Determine the (x, y) coordinate at the center of the cell enclosing the given text.  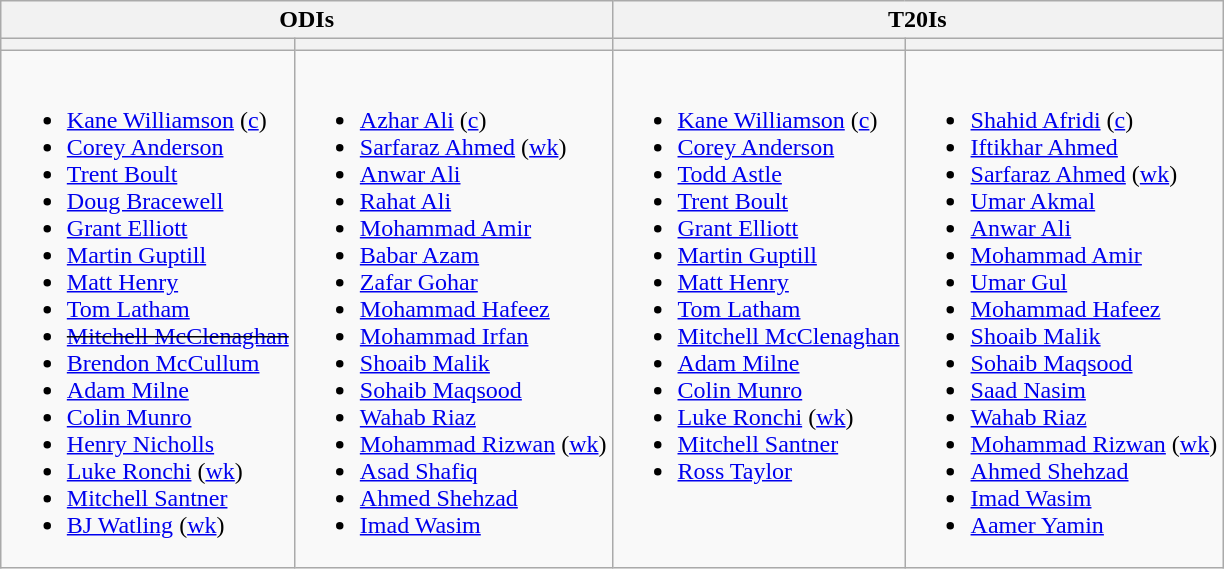
T20Is (918, 20)
ODIs (306, 20)
